Output the [x, y] coordinate of the center of the cell containing the given text.  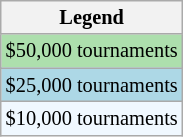
$25,000 tournaments [92, 85]
Legend [92, 17]
$10,000 tournaments [92, 118]
$50,000 tournaments [92, 51]
